Output the [x, y] coordinate of the center of the cell containing the given text.  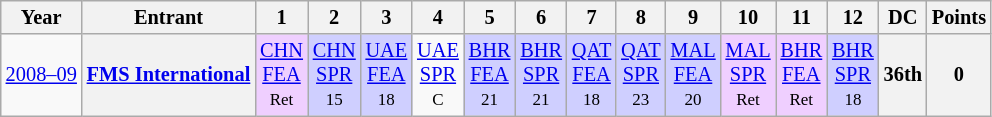
11 [802, 17]
QATFEA18 [592, 75]
3 [387, 17]
8 [640, 17]
BHRSPR18 [853, 75]
2 [334, 17]
BHRFEARet [802, 75]
CHNFEARet [282, 75]
2008–09 [42, 75]
DC [903, 17]
7 [592, 17]
12 [853, 17]
BHRFEA21 [490, 75]
BHRSPR21 [541, 75]
9 [694, 17]
QATSPR23 [640, 75]
UAEFEA18 [387, 75]
Points [959, 17]
0 [959, 75]
1 [282, 17]
FMS International [168, 75]
MALFEA20 [694, 75]
5 [490, 17]
UAESPRC [438, 75]
CHNSPR15 [334, 75]
36th [903, 75]
10 [748, 17]
Entrant [168, 17]
MALSPRRet [748, 75]
6 [541, 17]
4 [438, 17]
Year [42, 17]
